For the text-containing cell, return its midpoint in [X, Y] coordinate format. 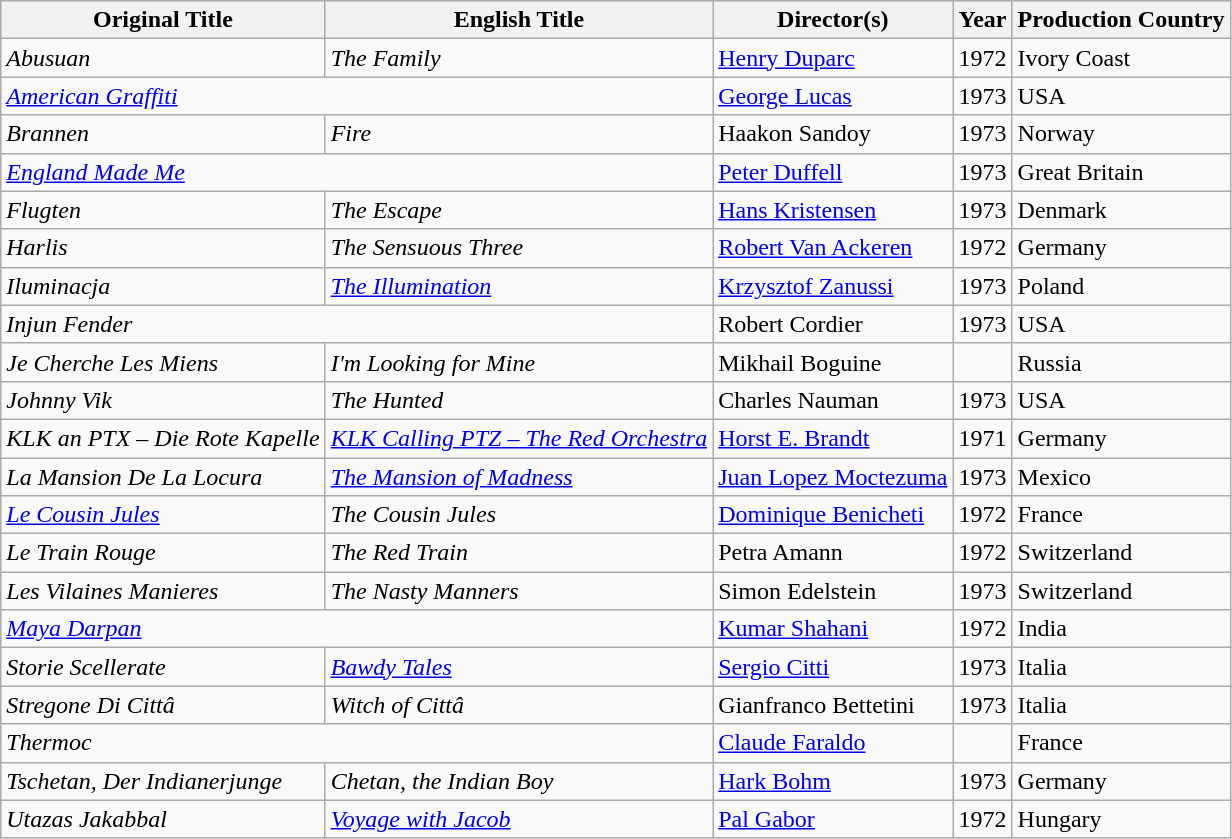
KLK an PTX – Die Rote Kapelle [163, 438]
George Lucas [833, 96]
The Escape [519, 210]
The Cousin Jules [519, 515]
Horst E. Brandt [833, 438]
Peter Duffell [833, 172]
Chetan, the Indian Boy [519, 781]
Denmark [1121, 210]
Flugten [163, 210]
La Mansion De La Locura [163, 477]
Henry Duparc [833, 58]
The Nasty Manners [519, 591]
Krzysztof Zanussi [833, 286]
Abusuan [163, 58]
Gianfranco Bettetini [833, 705]
English Title [519, 20]
The Mansion of Madness [519, 477]
Pal Gabor [833, 819]
Russia [1121, 362]
Poland [1121, 286]
Bawdy Tales [519, 667]
KLK Calling PTZ – The Red Orchestra [519, 438]
Brannen [163, 134]
Robert Van Ackeren [833, 248]
Injun Fender [357, 324]
Le Cousin Jules [163, 515]
The Red Train [519, 553]
The Illumination [519, 286]
Simon Edelstein [833, 591]
Hungary [1121, 819]
Production Country [1121, 20]
Voyage with Jacob [519, 819]
Director(s) [833, 20]
Year [982, 20]
Robert Cordier [833, 324]
Stregone Di Cittâ [163, 705]
Kumar Shahani [833, 629]
Hans Kristensen [833, 210]
The Sensuous Three [519, 248]
India [1121, 629]
American Graffiti [357, 96]
The Hunted [519, 400]
Iluminacja [163, 286]
Charles Nauman [833, 400]
Sergio Citti [833, 667]
Utazas Jakabbal [163, 819]
Le Train Rouge [163, 553]
Claude Faraldo [833, 743]
Johnny Vik [163, 400]
Mikhail Boguine [833, 362]
Witch of Cittâ [519, 705]
Juan Lopez Moctezuma [833, 477]
1971 [982, 438]
I'm Looking for Mine [519, 362]
Norway [1121, 134]
Petra Amann [833, 553]
Ivory Coast [1121, 58]
Storie Scellerate [163, 667]
England Made Me [357, 172]
Great Britain [1121, 172]
Original Title [163, 20]
Maya Darpan [357, 629]
Fire [519, 134]
Tschetan, Der Indianerjunge [163, 781]
Je Cherche Les Miens [163, 362]
Les Vilaines Manieres [163, 591]
Harlis [163, 248]
Mexico [1121, 477]
Thermoc [357, 743]
The Family [519, 58]
Dominique Benicheti [833, 515]
Haakon Sandoy [833, 134]
Hark Bohm [833, 781]
